Scan for the cell matching the given text and deliver its [x, y] coordinate at center. 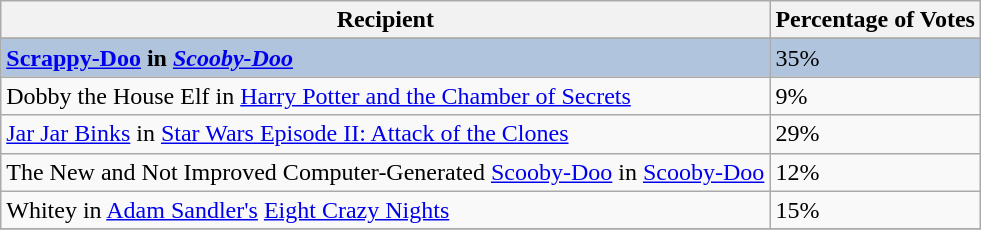
29% [876, 134]
Whitey in Adam Sandler's Eight Crazy Nights [386, 210]
Scrappy-Doo in Scooby-Doo [386, 58]
The New and Not Improved Computer-Generated Scooby-Doo in Scooby-Doo [386, 172]
12% [876, 172]
Dobby the House Elf in Harry Potter and the Chamber of Secrets [386, 96]
35% [876, 58]
Jar Jar Binks in Star Wars Episode II: Attack of the Clones [386, 134]
9% [876, 96]
Recipient [386, 20]
15% [876, 210]
Percentage of Votes [876, 20]
